Identify which cell holds the provided text, then report its [X, Y] central coordinate. 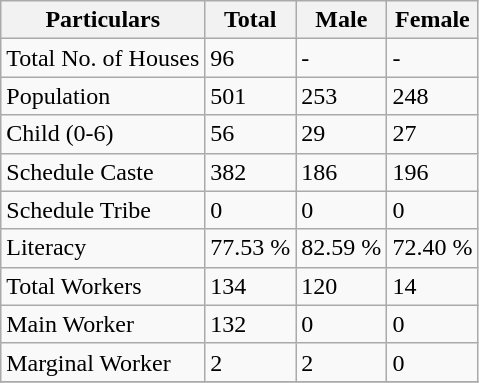
253 [342, 96]
Schedule Tribe [103, 210]
96 [250, 58]
Population [103, 96]
Main Worker [103, 324]
Total No. of Houses [103, 58]
Literacy [103, 248]
Marginal Worker [103, 362]
Child (0-6) [103, 134]
501 [250, 96]
134 [250, 286]
Total Workers [103, 286]
Particulars [103, 20]
196 [432, 172]
27 [432, 134]
248 [432, 96]
72.40 % [432, 248]
14 [432, 286]
Schedule Caste [103, 172]
Female [432, 20]
Total [250, 20]
Male [342, 20]
186 [342, 172]
120 [342, 286]
82.59 % [342, 248]
56 [250, 134]
382 [250, 172]
77.53 % [250, 248]
29 [342, 134]
132 [250, 324]
